Identify which cell holds the provided text, then report its [x, y] central coordinate. 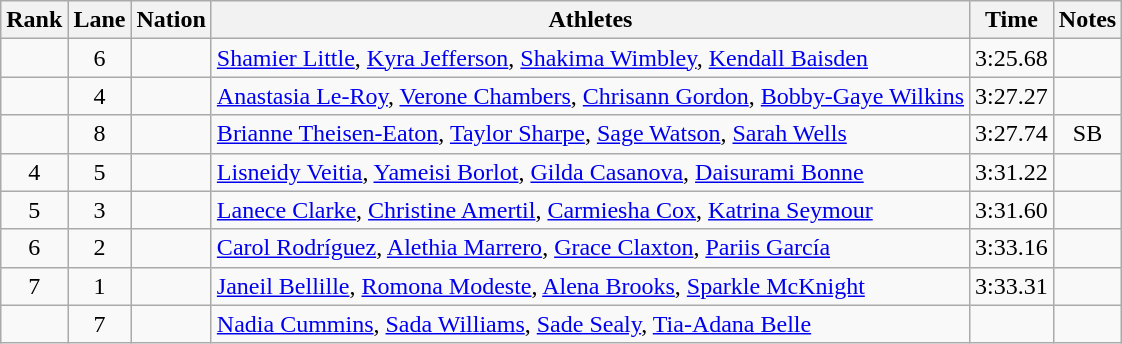
3:27.27 [1012, 96]
Anastasia Le-Roy, Verone Chambers, Chrisann Gordon, Bobby-Gaye Wilkins [590, 96]
1 [100, 286]
Time [1012, 20]
3:31.60 [1012, 210]
SB [1087, 134]
Nadia Cummins, Sada Williams, Sade Sealy, Tia-Adana Belle [590, 324]
Notes [1087, 20]
Lane [100, 20]
Nation [171, 20]
Lisneidy Veitia, Yameisi Borlot, Gilda Casanova, Daisurami Bonne [590, 172]
3:33.31 [1012, 286]
Rank [34, 20]
Athletes [590, 20]
2 [100, 248]
Lanece Clarke, Christine Amertil, Carmiesha Cox, Katrina Seymour [590, 210]
Shamier Little, Kyra Jefferson, Shakima Wimbley, Kendall Baisden [590, 58]
3 [100, 210]
Janeil Bellille, Romona Modeste, Alena Brooks, Sparkle McKnight [590, 286]
3:27.74 [1012, 134]
3:31.22 [1012, 172]
Carol Rodríguez, Alethia Marrero, Grace Claxton, Pariis García [590, 248]
8 [100, 134]
Brianne Theisen-Eaton, Taylor Sharpe, Sage Watson, Sarah Wells [590, 134]
3:33.16 [1012, 248]
3:25.68 [1012, 58]
